Detect which cell encompasses the target text, then output its [x, y] center coordinate. 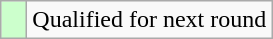
Qualified for next round [150, 20]
